From the cell containing the given text, extract its center point as [X, Y] coordinate. 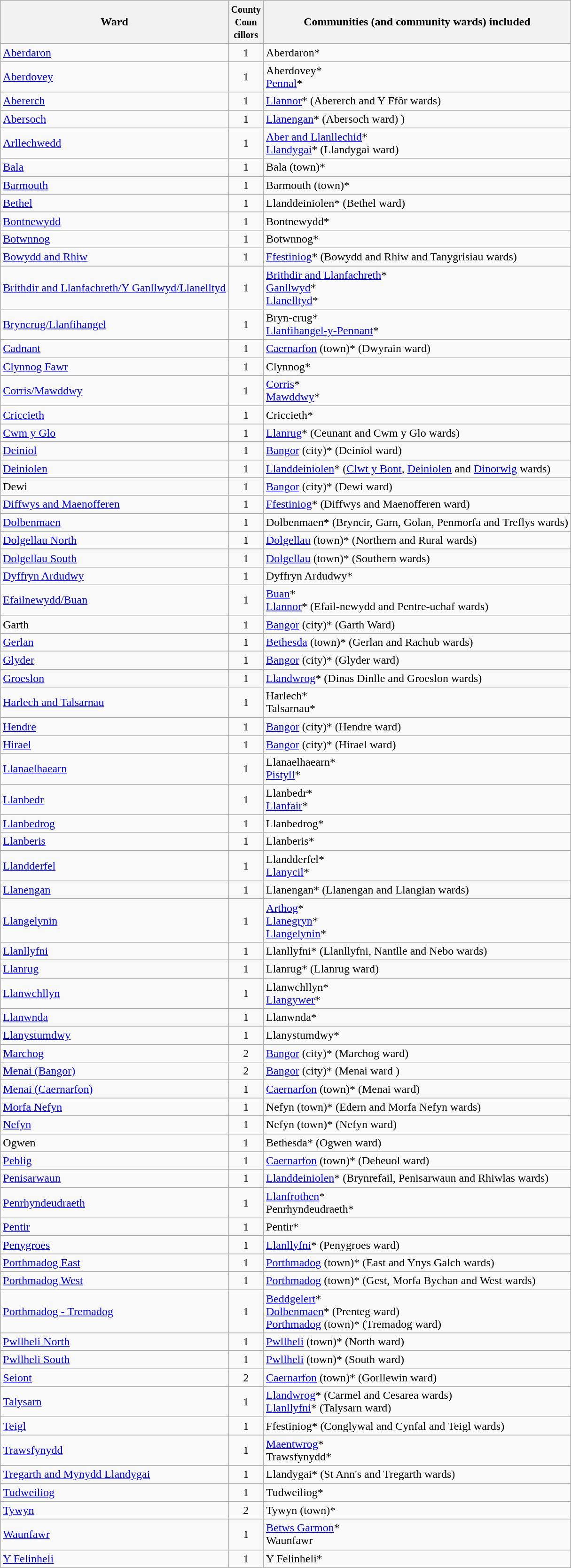
Abersoch [115, 119]
Menai (Bangor) [115, 1071]
Deiniol [115, 451]
Porthmadog - Tremadog [115, 1311]
Ffestiniog* (Diffwys and Maenofferen ward) [417, 504]
Peblig [115, 1160]
Bethesda (town)* (Gerlan and Rachub wards) [417, 643]
Harlech* Talsarnau* [417, 702]
Llandderfel [115, 866]
Llanwchllyn* Llangywer* [417, 993]
Harlech and Talsarnau [115, 702]
Llanbedrog [115, 823]
Bangor (city)* (Hendre ward) [417, 727]
Bethel [115, 203]
Llandwrog* (Dinas Dinlle and Groeslon wards) [417, 678]
Bowydd and Rhiw [115, 257]
Llanddeiniolen* (Bethel ward) [417, 203]
Bontnewydd [115, 221]
Aber and Llanllechid*Llandygai* (Llandygai ward) [417, 143]
Clynnog* [417, 367]
Seiont [115, 1378]
Morfa Nefyn [115, 1107]
Brithdir and Llanfachreth/Y Ganllwyd/Llanelltyd [115, 288]
Porthmadog (town)* (Gest, Morfa Bychan and West wards) [417, 1280]
Bangor (city)* (Hirael ward) [417, 745]
Cwm y Glo [115, 433]
Corris* Mawddwy* [417, 391]
Llanberis* [417, 841]
Bangor (city)* (Garth Ward) [417, 625]
Llannor* (Abererch and Y Ffôr wards) [417, 101]
Talysarn [115, 1402]
Nefyn (town)* (Edern and Morfa Nefyn wards) [417, 1107]
Aberdaron* [417, 53]
Pentir* [417, 1227]
Dyffryn Ardudwy* [417, 576]
Caernarfon (town)* (Deheuol ward) [417, 1160]
Porthmadog West [115, 1280]
Ward [115, 22]
Pwllheli (town)* (South ward) [417, 1360]
Porthmadog East [115, 1262]
Llanrug* (Llanrug ward) [417, 969]
Pentir [115, 1227]
Groeslon [115, 678]
Caernarfon (town)* (Gorllewin ward) [417, 1378]
Dolbenmaen [115, 522]
Arllechwedd [115, 143]
Dolbenmaen* (Bryncir, Garn, Golan, Penmorfa and Treflys wards) [417, 522]
Hirael [115, 745]
Bethesda* (Ogwen ward) [417, 1143]
Botwnnog [115, 239]
Llanrug* (Ceunant and Cwm y Glo wards) [417, 433]
Llanbedr [115, 799]
Bala (town)* [417, 167]
Corris/Mawddwy [115, 391]
Nefyn [115, 1125]
Abererch [115, 101]
Glyder [115, 660]
Llanwchllyn [115, 993]
Barmouth (town)* [417, 185]
Botwnnog* [417, 239]
Llandygai* (St Ann's and Tregarth wards) [417, 1474]
Nefyn (town)* (Nefyn ward) [417, 1125]
Teigl [115, 1426]
Deiniolen [115, 469]
Llanddeiniolen* (Brynrefail, Penisarwaun and Rhiwlas wards) [417, 1178]
Gerlan [115, 643]
Bangor (city)* (Dewi ward) [417, 486]
Y Felinheli [115, 1559]
Llandwrog* (Carmel and Cesarea wards)Llanllyfni* (Talysarn ward) [417, 1402]
CountyCouncillors [246, 22]
Llanllyfni* (Llanllyfni, Nantlle and Nebo wards) [417, 951]
Llanaelhaearn* Pistyll* [417, 769]
Pwllheli (town)* (North ward) [417, 1342]
Llanllyfni* (Penygroes ward) [417, 1245]
Llanrug [115, 969]
Penygroes [115, 1245]
Marchog [115, 1053]
Tregarth and Mynydd Llandygai [115, 1474]
Llangelynin [115, 920]
Efailnewydd/Buan [115, 600]
Llanddeiniolen* (Clwt y Bont, Deiniolen and Dinorwig wards) [417, 469]
Pwllheli North [115, 1342]
Llanystumdwy [115, 1035]
Communities (and community wards) included [417, 22]
Criccieth [115, 415]
Diffwys and Maenofferen [115, 504]
Bala [115, 167]
Bangor (city)* (Marchog ward) [417, 1053]
Cadnant [115, 349]
Porthmadog (town)* (East and Ynys Galch wards) [417, 1262]
Bryncrug/Llanfihangel [115, 324]
Barmouth [115, 185]
Arthog* Llanegryn* Llangelynin* [417, 920]
Tywyn [115, 1510]
Aberdovey* Pennal* [417, 77]
Ffestiniog* (Bowydd and Rhiw and Tanygrisiau wards) [417, 257]
Llanengan* (Abersoch ward) ) [417, 119]
Trawsfynydd [115, 1450]
Dolgellau South [115, 558]
Ffestiniog* (Conglywal and Cynfal and Teigl wards) [417, 1426]
Dolgellau (town)* (Northern and Rural wards) [417, 540]
Aberdovey [115, 77]
Brithdir and Llanfachreth* Ganllwyd* Llanelltyd* [417, 288]
Dyffryn Ardudwy [115, 576]
Criccieth* [417, 415]
Tywyn (town)* [417, 1510]
Buan* Llannor* (Efail-newydd and Pentre-uchaf wards) [417, 600]
Pwllheli South [115, 1360]
Llandderfel* Llanycil* [417, 866]
Tudweiliog* [417, 1492]
Llanllyfni [115, 951]
Llanfrothen* Penrhyndeudraeth* [417, 1202]
Aberdaron [115, 53]
Caernarfon (town)* (Dwyrain ward) [417, 349]
Bontnewydd* [417, 221]
Clynnog Fawr [115, 367]
Penrhyndeudraeth [115, 1202]
Llanaelhaearn [115, 769]
Garth [115, 625]
Llanbedrog* [417, 823]
Bangor (city)* (Deiniol ward) [417, 451]
Llanwnda [115, 1018]
Dolgellau North [115, 540]
Bangor (city)* (Menai ward ) [417, 1071]
Llanystumdwy* [417, 1035]
Hendre [115, 727]
Bangor (city)* (Glyder ward) [417, 660]
Llanbedr* Llanfair* [417, 799]
Llanengan* (Llanengan and Llangian wards) [417, 890]
Llanengan [115, 890]
Maentwrog* Trawsfynydd* [417, 1450]
Caernarfon (town)* (Menai ward) [417, 1089]
Ogwen [115, 1143]
Tudweiliog [115, 1492]
Beddgelert* Dolbenmaen* (Prenteg ward) Porthmadog (town)* (Tremadog ward) [417, 1311]
Waunfawr [115, 1534]
Betws Garmon*Waunfawr [417, 1534]
Llanberis [115, 841]
Penisarwaun [115, 1178]
Menai (Caernarfon) [115, 1089]
Y Felinheli* [417, 1559]
Llanwnda* [417, 1018]
Bryn-crug* Llanfihangel-y-Pennant* [417, 324]
Dewi [115, 486]
Dolgellau (town)* (Southern wards) [417, 558]
